Locate the cell with the specified text and output its (X, Y) center coordinate. 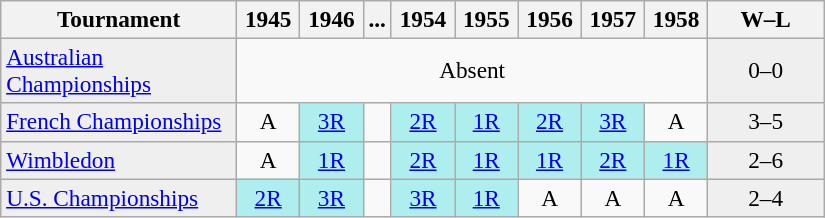
Australian Championships (119, 70)
1955 (486, 19)
Absent (472, 70)
2–4 (766, 197)
1956 (550, 19)
0–0 (766, 70)
U.S. Championships (119, 197)
1946 (332, 19)
1957 (612, 19)
Tournament (119, 19)
Wimbledon (119, 160)
1954 (422, 19)
French Championships (119, 122)
1958 (676, 19)
... (377, 19)
W–L (766, 19)
3–5 (766, 122)
1945 (268, 19)
2–6 (766, 160)
